Locate the cell with the specified text and output its [X, Y] center coordinate. 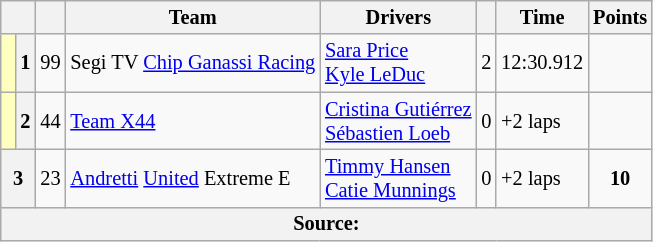
12:30.912 [542, 63]
Cristina Gutiérrez Sébastien Loeb [398, 121]
Segi TV Chip Ganassi Racing [192, 63]
Points [620, 17]
1 [26, 63]
Time [542, 17]
Drivers [398, 17]
Andretti United Extreme E [192, 178]
44 [50, 121]
Source: [326, 224]
Team [192, 17]
3 [18, 178]
10 [620, 178]
Sara Price Kyle LeDuc [398, 63]
Timmy Hansen Catie Munnings [398, 178]
Team X44 [192, 121]
23 [50, 178]
99 [50, 63]
